Determine the (x, y) coordinate at the center of the cell enclosing the given text.  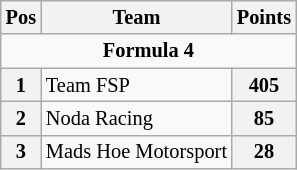
3 (21, 152)
28 (264, 152)
Pos (21, 17)
Noda Racing (136, 118)
Team FSP (136, 85)
Mads Hoe Motorsport (136, 152)
85 (264, 118)
405 (264, 85)
Team (136, 17)
1 (21, 85)
Points (264, 17)
Formula 4 (148, 51)
2 (21, 118)
